Scan for the cell matching the given text and deliver its [x, y] coordinate at center. 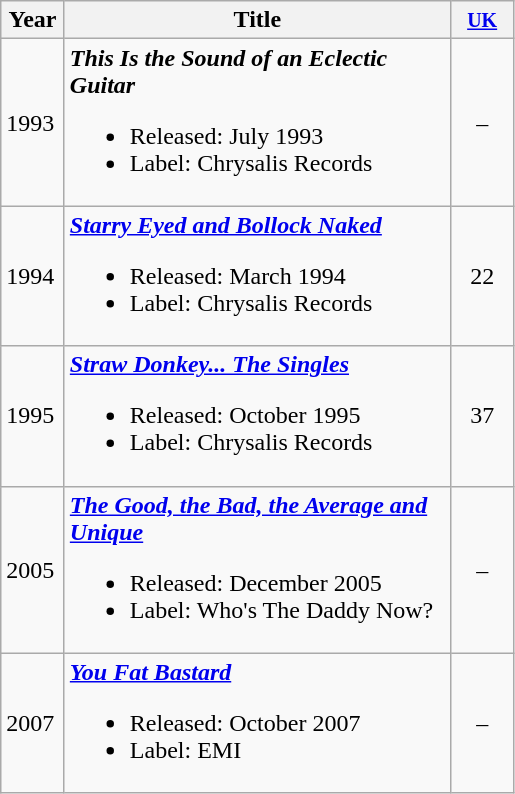
1993 [33, 122]
The Good, the Bad, the Average and UniqueReleased: December 2005Label: Who's The Daddy Now? [257, 570]
2007 [33, 723]
You Fat BastardReleased: October 2007Label: EMI [257, 723]
2005 [33, 570]
This Is the Sound of an Eclectic GuitarReleased: July 1993Label: Chrysalis Records [257, 122]
22 [482, 276]
UK [482, 20]
Title [257, 20]
Straw Donkey... The SinglesReleased: October 1995Label: Chrysalis Records [257, 416]
37 [482, 416]
1994 [33, 276]
Starry Eyed and Bollock NakedReleased: March 1994Label: Chrysalis Records [257, 276]
Year [33, 20]
1995 [33, 416]
